Find where the given text appears and provide that cell's center as (X, Y) coordinate. 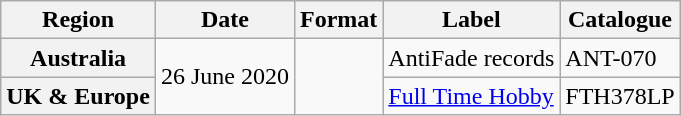
FTH378LP (620, 96)
Full Time Hobby (472, 96)
Label (472, 20)
Catalogue (620, 20)
Region (78, 20)
Australia (78, 58)
AntiFade records (472, 58)
Date (224, 20)
Format (338, 20)
UK & Europe (78, 96)
ANT-070 (620, 58)
26 June 2020 (224, 77)
